From the cell containing the given text, extract its center point as [x, y] coordinate. 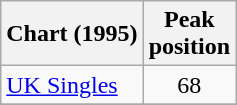
UK Singles [72, 85]
68 [189, 85]
Peakposition [189, 34]
Chart (1995) [72, 34]
